Capture the cell that displays the provided text and extract its [X, Y] central coordinate. 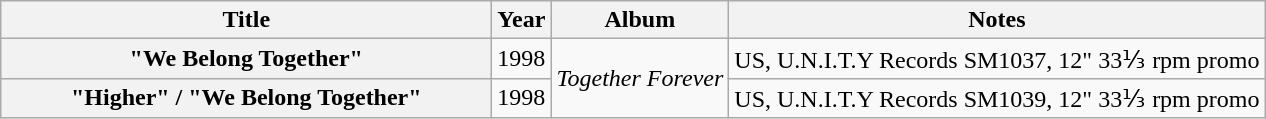
Title [246, 20]
Notes [997, 20]
US, U.N.I.T.Y Records SM1039, 12" 33⅓ rpm promo [997, 98]
Album [640, 20]
"Higher" / "We Belong Together" [246, 98]
Together Forever [640, 78]
"We Belong Together" [246, 59]
Year [522, 20]
US, U.N.I.T.Y Records SM1037, 12" 33⅓ rpm promo [997, 59]
